Search for the cell housing the specified text and yield its (x, y) center coordinate. 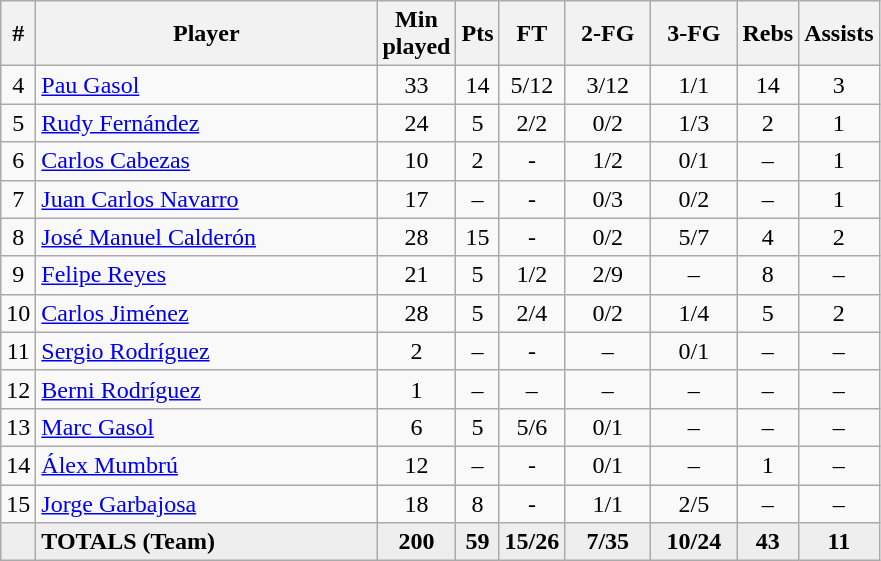
Berni Rodríguez (206, 389)
5/6 (532, 427)
200 (416, 542)
15/26 (532, 542)
Marc Gasol (206, 427)
TOTALS (Team) (206, 542)
33 (416, 85)
# (18, 34)
2/2 (532, 123)
2/5 (694, 503)
17 (416, 199)
3 (839, 85)
Pau Gasol (206, 85)
10/24 (694, 542)
2/4 (532, 313)
Sergio Rodríguez (206, 351)
24 (416, 123)
18 (416, 503)
2/9 (608, 275)
José Manuel Calderón (206, 237)
3-FG (694, 34)
Min played (416, 34)
Carlos Jiménez (206, 313)
59 (478, 542)
Carlos Cabezas (206, 161)
Pts (478, 34)
Assists (839, 34)
1/4 (694, 313)
5/12 (532, 85)
7/35 (608, 542)
3/12 (608, 85)
Felipe Reyes (206, 275)
Rudy Fernández (206, 123)
Jorge Garbajosa (206, 503)
13 (18, 427)
Juan Carlos Navarro (206, 199)
1/3 (694, 123)
43 (768, 542)
Rebs (768, 34)
21 (416, 275)
9 (18, 275)
2-FG (608, 34)
7 (18, 199)
Player (206, 34)
5/7 (694, 237)
FT (532, 34)
0/3 (608, 199)
Álex Mumbrú (206, 465)
